Pinpoint the cell where the given text exists, returning its (x, y) midpoint coordinate. 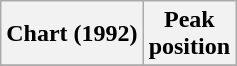
Chart (1992) (72, 34)
Peakposition (189, 34)
